Provide the [X, Y] coordinate of the cell's center where the given text is located.  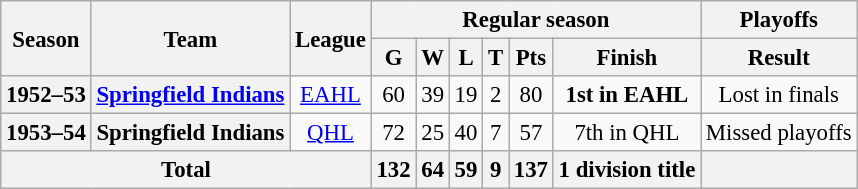
80 [530, 95]
Finish [626, 58]
1952–53 [46, 95]
9 [496, 170]
T [496, 58]
1953–54 [46, 133]
Regular season [536, 20]
Total [186, 170]
1st in EAHL [626, 95]
Team [190, 38]
60 [394, 95]
W [432, 58]
40 [466, 133]
2 [496, 95]
64 [432, 170]
Result [779, 58]
7th in QHL [626, 133]
72 [394, 133]
19 [466, 95]
132 [394, 170]
QHL [330, 133]
25 [432, 133]
1 division title [626, 170]
57 [530, 133]
Pts [530, 58]
G [394, 58]
Missed playoffs [779, 133]
Lost in finals [779, 95]
39 [432, 95]
L [466, 58]
59 [466, 170]
League [330, 38]
EAHL [330, 95]
137 [530, 170]
Season [46, 38]
Playoffs [779, 20]
7 [496, 133]
